Provide the (x, y) coordinate of the cell's center where the given text is located.  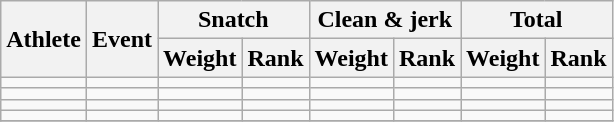
Athlete (44, 39)
Total (537, 20)
Clean & jerk (385, 20)
Event (122, 39)
Snatch (234, 20)
